Identify which cell holds the provided text, then report its (X, Y) central coordinate. 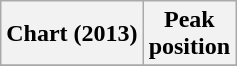
Chart (2013) (72, 34)
Peakposition (189, 34)
